Return [x, y] of the center of cell containing provided text 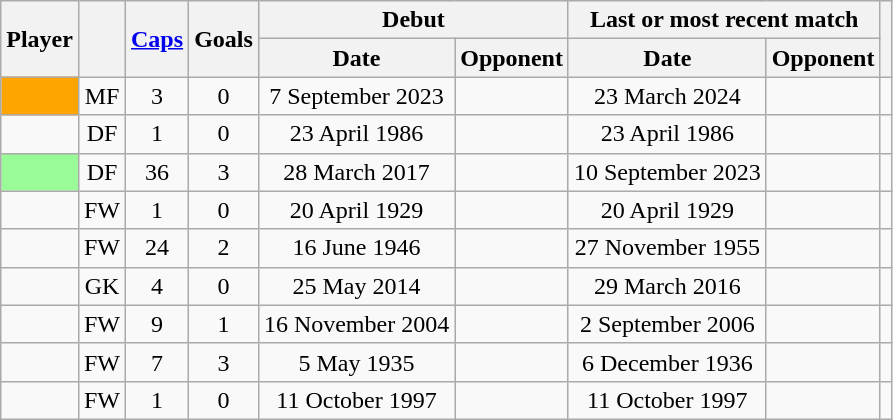
MF [102, 96]
Debut [413, 20]
7 [158, 362]
29 March 2016 [667, 286]
GK [102, 286]
2 September 2006 [667, 324]
36 [158, 172]
Caps [158, 39]
25 May 2014 [356, 286]
6 December 1936 [667, 362]
4 [158, 286]
2 [224, 248]
27 November 1955 [667, 248]
10 September 2023 [667, 172]
5 May 1935 [356, 362]
16 June 1946 [356, 248]
28 March 2017 [356, 172]
Player [40, 39]
16 November 2004 [356, 324]
23 March 2024 [667, 96]
24 [158, 248]
Goals [224, 39]
9 [158, 324]
7 September 2023 [356, 96]
Last or most recent match [724, 20]
